Identify which cell holds the provided text, then report its (x, y) central coordinate. 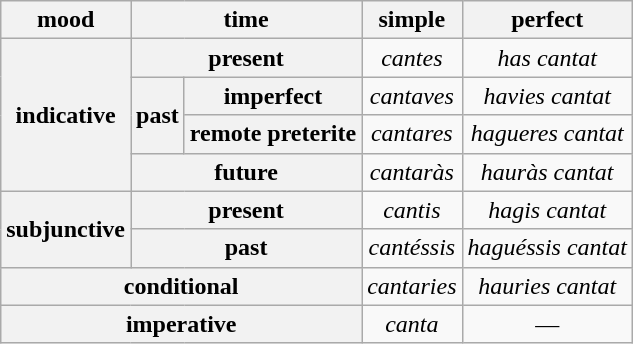
perfect (547, 20)
future (246, 172)
mood (66, 20)
hauràs cantat (547, 172)
conditional (182, 286)
hagueres cantat (547, 134)
canta (412, 324)
imperative (182, 324)
cantéssis (412, 248)
cantes (412, 58)
cantis (412, 210)
time (246, 20)
indicative (66, 115)
hauries cantat (547, 286)
subjunctive (66, 229)
imperfect (272, 96)
remote preterite (272, 134)
simple (412, 20)
— (547, 324)
cantaries (412, 286)
cantaràs (412, 172)
cantaves (412, 96)
hagis cantat (547, 210)
haguéssis cantat (547, 248)
cantares (412, 134)
havies cantat (547, 96)
has cantat (547, 58)
